Scan for the cell matching the given text and deliver its (X, Y) coordinate at center. 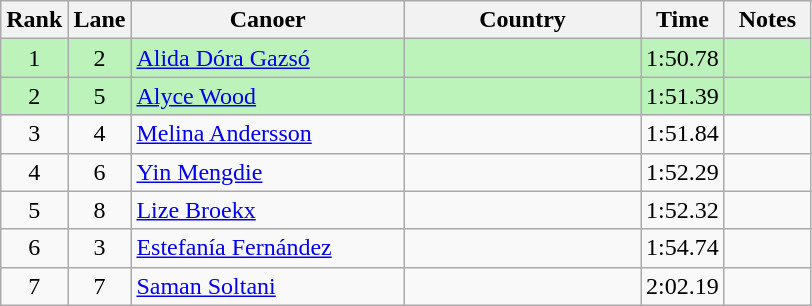
Yin Mengdie (268, 172)
1 (34, 58)
Canoer (268, 20)
2:02.19 (683, 286)
1:51.39 (683, 96)
1:50.78 (683, 58)
Notes (767, 20)
1:51.84 (683, 134)
1:52.29 (683, 172)
Melina Andersson (268, 134)
Country (522, 20)
Time (683, 20)
1:52.32 (683, 210)
8 (100, 210)
Lize Broekx (268, 210)
Alyce Wood (268, 96)
Estefanía Fernández (268, 248)
Lane (100, 20)
Rank (34, 20)
Alida Dóra Gazsó (268, 58)
Saman Soltani (268, 286)
1:54.74 (683, 248)
